Locate the cell with the specified text and output its [X, Y] center coordinate. 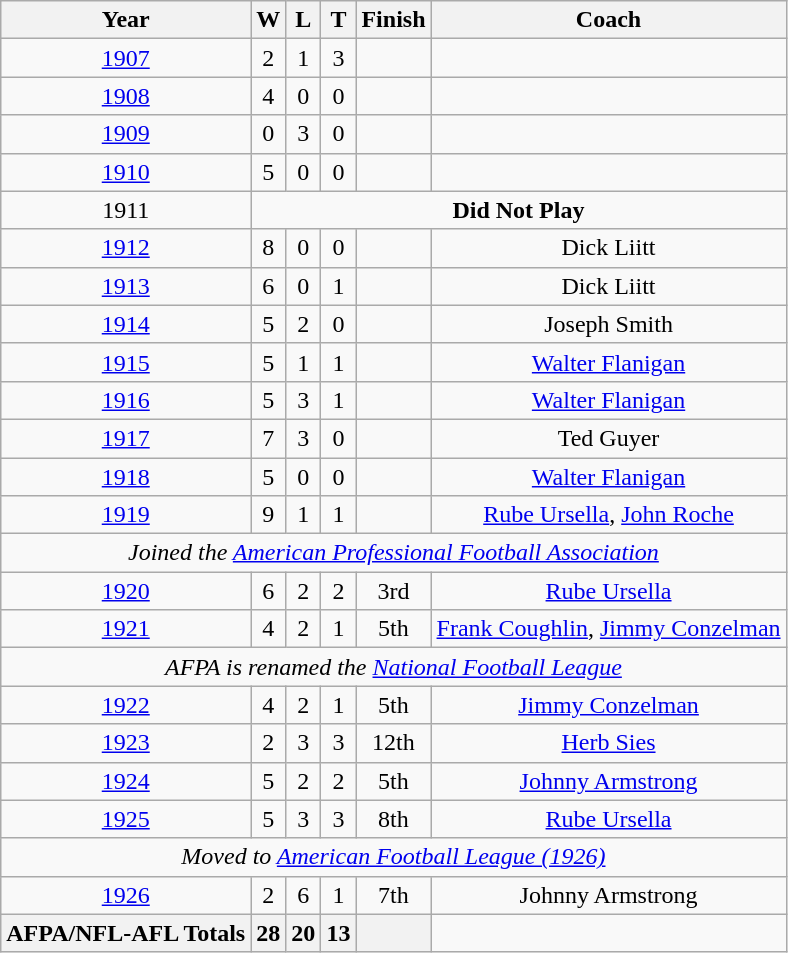
1925 [126, 819]
Moved to American Football League (1926) [394, 857]
1920 [126, 591]
12th [394, 743]
1917 [126, 438]
1908 [126, 96]
9 [268, 515]
L [304, 20]
1911 [126, 210]
W [268, 20]
Joined the American Professional Football Association [394, 553]
1912 [126, 248]
Coach [608, 20]
Year [126, 20]
Joseph Smith [608, 324]
7 [268, 438]
13 [338, 933]
8th [394, 819]
1909 [126, 134]
1926 [126, 895]
1918 [126, 477]
1913 [126, 286]
Jimmy Conzelman [608, 705]
T [338, 20]
1919 [126, 515]
1915 [126, 362]
1922 [126, 705]
1907 [126, 58]
3rd [394, 591]
7th [394, 895]
Did Not Play [518, 210]
1923 [126, 743]
1914 [126, 324]
1916 [126, 400]
Rube Ursella, John Roche [608, 515]
20 [304, 933]
AFPA/NFL-AFL Totals [126, 933]
28 [268, 933]
1910 [126, 172]
1921 [126, 629]
8 [268, 248]
Frank Coughlin, Jimmy Conzelman [608, 629]
Finish [394, 20]
AFPA is renamed the National Football League [394, 667]
1924 [126, 781]
Herb Sies [608, 743]
Ted Guyer [608, 438]
